Capture the cell that displays the provided text and extract its [x, y] central coordinate. 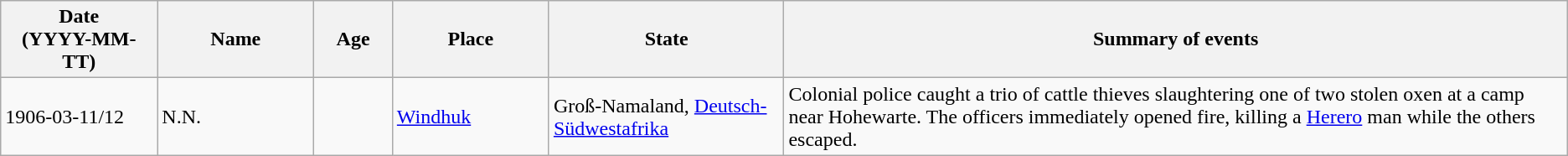
Date(YYYY-MM-TT) [79, 39]
Age [353, 39]
N.N. [236, 117]
Windhuk [471, 117]
Place [471, 39]
Name [236, 39]
1906-03-11/12 [79, 117]
Summary of events [1176, 39]
Groß-Namaland, Deutsch-Südwestafrika [667, 117]
State [667, 39]
